Output the (x, y) coordinate of the center of the cell containing the given text.  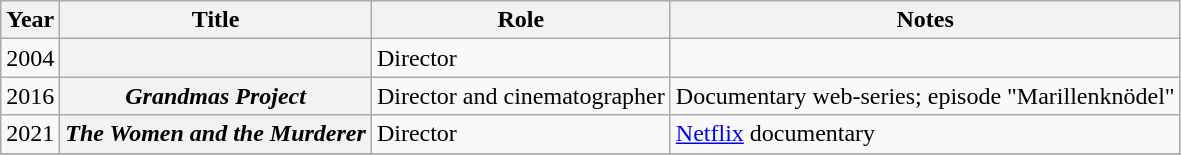
Notes (925, 20)
Documentary web-series; episode "Marillenknödel" (925, 96)
Netflix documentary (925, 134)
Role (520, 20)
Grandmas Project (216, 96)
2016 (30, 96)
The Women and the Murderer (216, 134)
2021 (30, 134)
2004 (30, 58)
Director and cinematographer (520, 96)
Title (216, 20)
Year (30, 20)
